Return [x, y] of the center of cell containing provided text 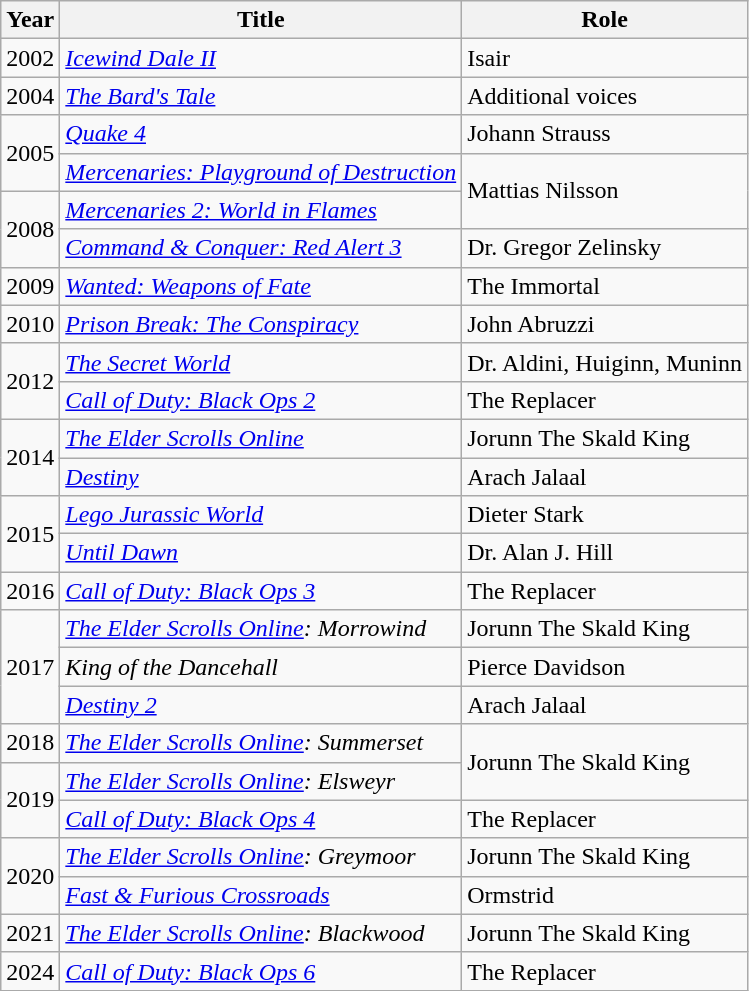
Mattias Nilsson [605, 191]
Dieter Stark [605, 515]
Call of Duty: Black Ops 2 [261, 400]
The Secret World [261, 362]
2020 [30, 876]
2009 [30, 286]
The Bard's Tale [261, 96]
Icewind Dale II [261, 58]
Quake 4 [261, 134]
The Elder Scrolls Online: Morrowind [261, 629]
Pierce Davidson [605, 667]
Prison Break: The Conspiracy [261, 324]
The Elder Scrolls Online: Elsweyr [261, 781]
The Elder Scrolls Online [261, 438]
The Elder Scrolls Online: Blackwood [261, 933]
The Elder Scrolls Online: Greymoor [261, 857]
2018 [30, 743]
2012 [30, 381]
Isair [605, 58]
Ormstrid [605, 895]
Until Dawn [261, 553]
2021 [30, 933]
2004 [30, 96]
2019 [30, 800]
The Elder Scrolls Online: Summerset [261, 743]
Command & Conquer: Red Alert 3 [261, 248]
Destiny [261, 477]
2015 [30, 534]
Dr. Alan J. Hill [605, 553]
Dr. Gregor Zelinsky [605, 248]
Mercenaries: Playground of Destruction [261, 172]
2014 [30, 457]
Destiny 2 [261, 705]
Call of Duty: Black Ops 6 [261, 971]
Mercenaries 2: World in Flames [261, 210]
Johann Strauss [605, 134]
Additional voices [605, 96]
Year [30, 20]
John Abruzzi [605, 324]
Title [261, 20]
2010 [30, 324]
King of the Dancehall [261, 667]
Role [605, 20]
2016 [30, 591]
2008 [30, 229]
Fast & Furious Crossroads [261, 895]
Lego Jurassic World [261, 515]
Call of Duty: Black Ops 3 [261, 591]
Call of Duty: Black Ops 4 [261, 819]
Wanted: Weapons of Fate [261, 286]
2017 [30, 667]
2024 [30, 971]
2005 [30, 153]
Dr. Aldini, Huiginn, Muninn [605, 362]
2002 [30, 58]
The Immortal [605, 286]
